Capture the cell that displays the provided text and extract its (X, Y) central coordinate. 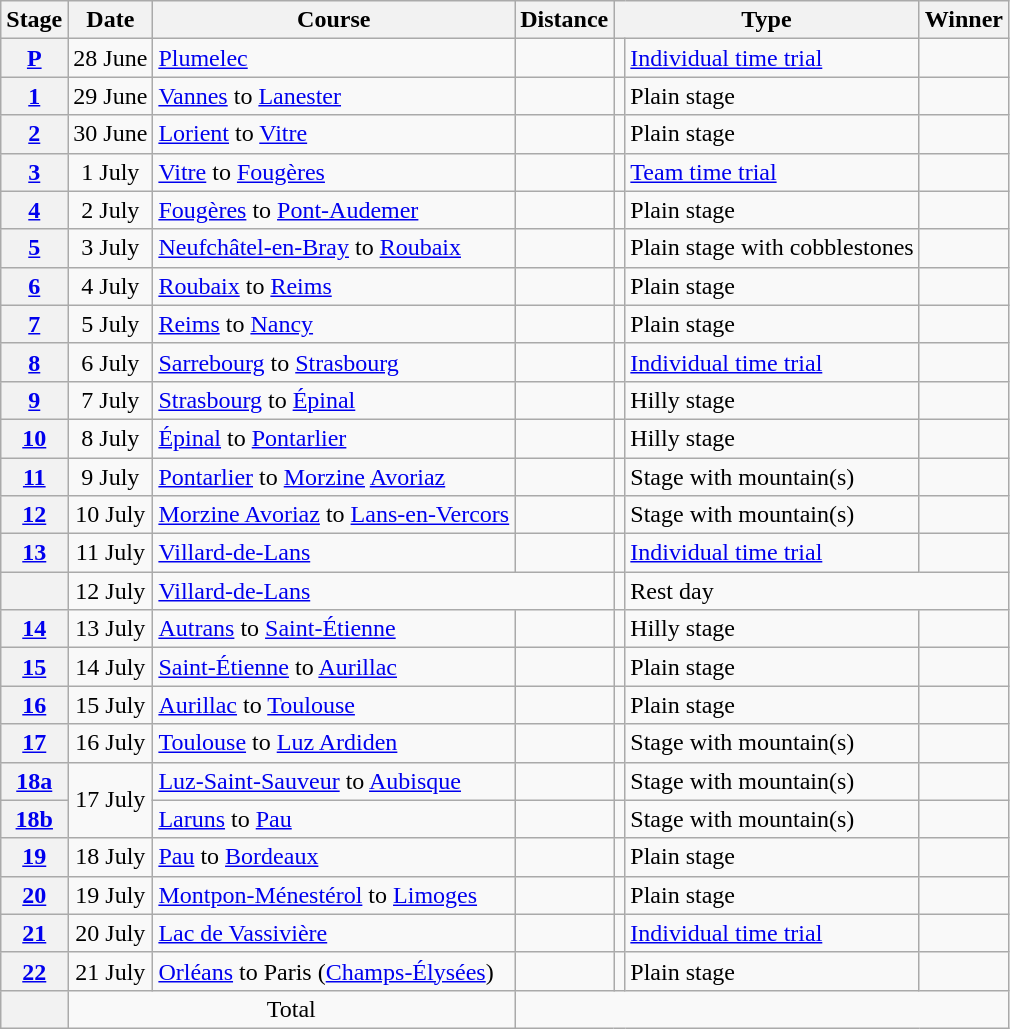
Date (110, 20)
Saint-Étienne to Aurillac (334, 667)
1 (34, 96)
17 July (110, 800)
Orléans to Paris (Champs-Élysées) (334, 971)
2 (34, 134)
Autrans to Saint-Étienne (334, 629)
13 (34, 553)
Pontarlier to Morzine Avoriaz (334, 477)
2 July (110, 210)
Roubaix to Reims (334, 286)
6 July (110, 362)
13 July (110, 629)
4 (34, 210)
1 July (110, 172)
Sarrebourg to Strasbourg (334, 362)
Total (292, 1009)
21 (34, 933)
12 (34, 515)
Lac de Vassivière (334, 933)
11 July (110, 553)
Laruns to Pau (334, 819)
Fougères to Pont-Audemer (334, 210)
Épinal to Pontarlier (334, 438)
14 July (110, 667)
19 July (110, 895)
8 July (110, 438)
4 July (110, 286)
10 July (110, 515)
16 (34, 705)
Type (766, 20)
19 (34, 857)
15 (34, 667)
Pau to Bordeaux (334, 857)
3 July (110, 248)
Toulouse to Luz Ardiden (334, 743)
16 July (110, 743)
9 July (110, 477)
11 (34, 477)
18a (34, 781)
29 June (110, 96)
9 (34, 400)
8 (34, 362)
Distance (564, 20)
5 (34, 248)
30 June (110, 134)
Reims to Nancy (334, 324)
7 (34, 324)
Strasbourg to Épinal (334, 400)
3 (34, 172)
Stage (34, 20)
20 (34, 895)
Winner (964, 20)
Rest day (817, 591)
28 June (110, 58)
Plumelec (334, 58)
5 July (110, 324)
P (34, 58)
15 July (110, 705)
Morzine Avoriaz to Lans-en-Vercors (334, 515)
Aurillac to Toulouse (334, 705)
10 (34, 438)
6 (34, 286)
Course (334, 20)
18 July (110, 857)
Vitre to Fougères (334, 172)
Vannes to Lanester (334, 96)
14 (34, 629)
7 July (110, 400)
Plain stage with cobblestones (772, 248)
22 (34, 971)
18b (34, 819)
20 July (110, 933)
Lorient to Vitre (334, 134)
Neufchâtel-en-Bray to Roubaix (334, 248)
Luz-Saint-Sauveur to Aubisque (334, 781)
Montpon-Ménestérol to Limoges (334, 895)
Team time trial (772, 172)
12 July (110, 591)
21 July (110, 971)
17 (34, 743)
